Output the (x, y) coordinate of the center of the cell containing the given text.  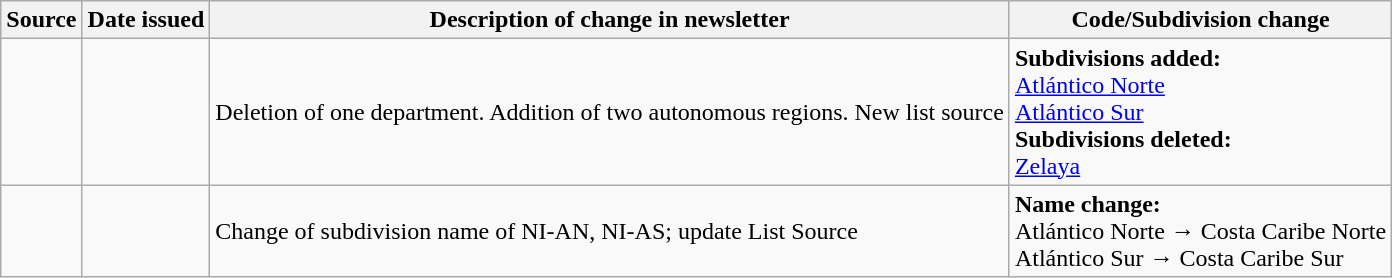
Change of subdivision name of NI-AN, NI-AS; update List Source (610, 231)
Name change: Atlántico Norte → Costa Caribe Norte Atlántico Sur → Costa Caribe Sur (1200, 231)
Source (42, 20)
Subdivisions added: Atlántico Norte Atlántico Sur Subdivisions deleted: Zelaya (1200, 112)
Description of change in newsletter (610, 20)
Deletion of one department. Addition of two autonomous regions. New list source (610, 112)
Code/Subdivision change (1200, 20)
Date issued (146, 20)
